Pinpoint the cell where the given text exists, returning its (X, Y) midpoint coordinate. 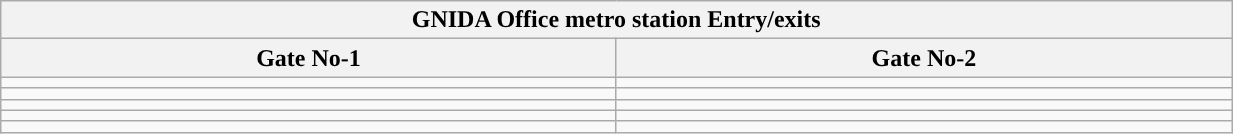
GNIDA Office metro station Entry/exits (616, 20)
Gate No-2 (924, 58)
Gate No-1 (308, 58)
